Output the [x, y] coordinate of the center of the cell containing the given text.  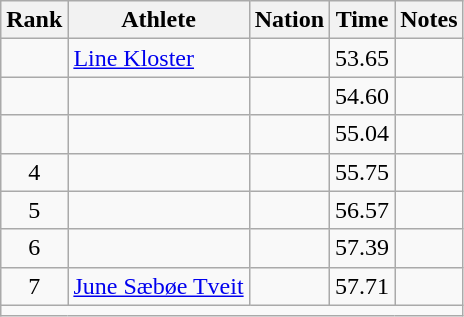
Rank [34, 20]
6 [34, 248]
5 [34, 210]
Line Kloster [158, 58]
54.60 [362, 96]
56.57 [362, 210]
Nation [289, 20]
June Sæbøe Tveit [158, 286]
55.04 [362, 134]
Notes [429, 20]
57.39 [362, 248]
55.75 [362, 172]
4 [34, 172]
53.65 [362, 58]
57.71 [362, 286]
Time [362, 20]
Athlete [158, 20]
7 [34, 286]
